Identify which cell holds the provided text, then report its (x, y) central coordinate. 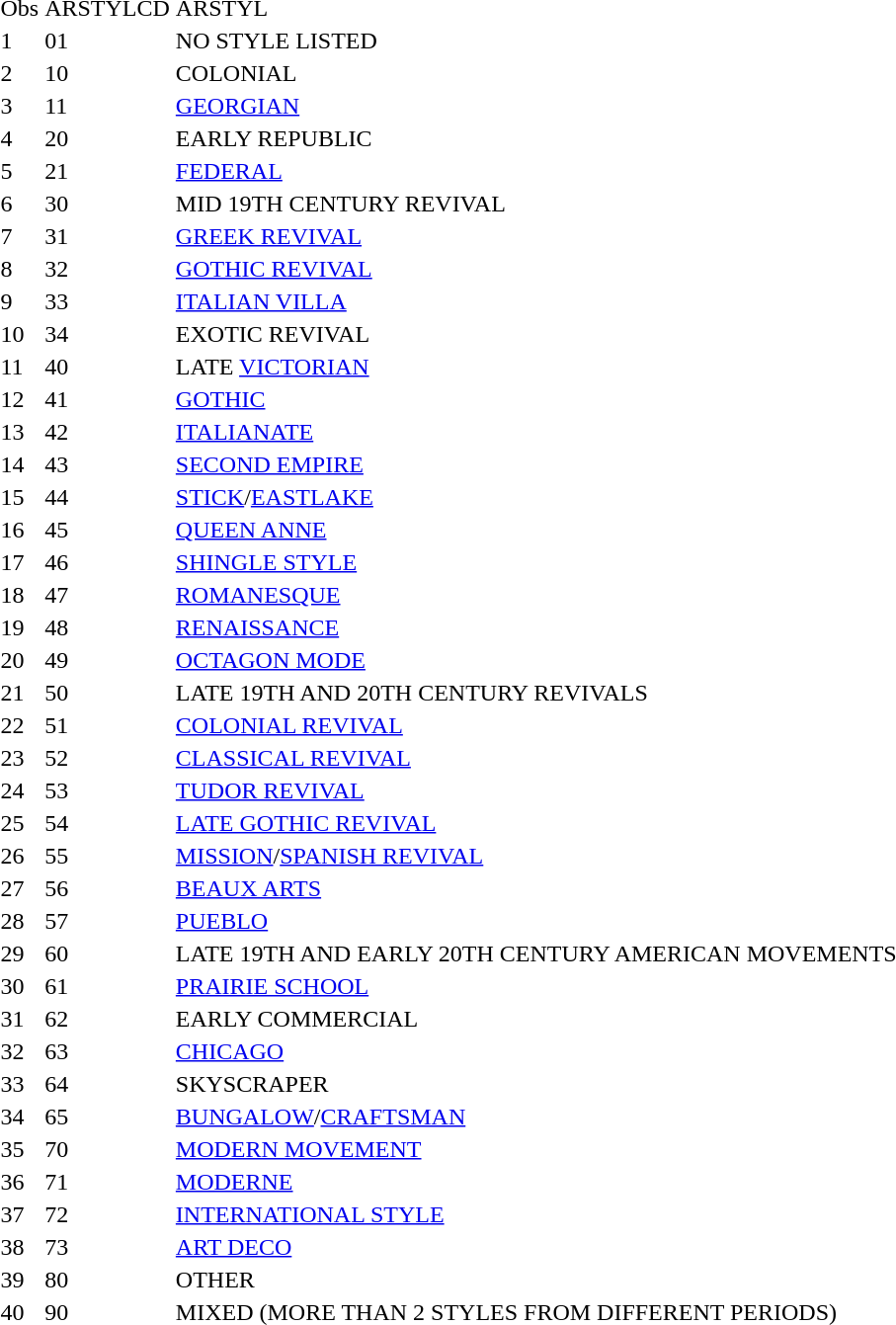
52 (108, 758)
21 (108, 171)
20 (108, 138)
53 (108, 790)
33 (108, 301)
80 (108, 1280)
51 (108, 725)
56 (108, 888)
47 (108, 595)
11 (108, 106)
70 (108, 1149)
54 (108, 823)
46 (108, 562)
49 (108, 660)
44 (108, 497)
45 (108, 530)
64 (108, 1084)
57 (108, 921)
63 (108, 1051)
30 (108, 204)
34 (108, 334)
60 (108, 953)
32 (108, 269)
41 (108, 399)
40 (108, 367)
43 (108, 464)
72 (108, 1214)
61 (108, 986)
50 (108, 693)
73 (108, 1247)
31 (108, 236)
42 (108, 432)
48 (108, 627)
62 (108, 1019)
71 (108, 1182)
10 (108, 73)
01 (108, 41)
55 (108, 856)
65 (108, 1117)
